Output the (X, Y) coordinate of the center of the cell containing the given text.  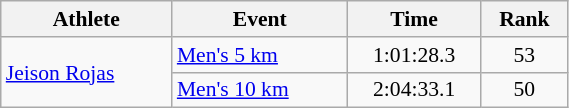
Event (260, 19)
53 (524, 55)
Rank (524, 19)
Men's 10 km (260, 90)
Men's 5 km (260, 55)
Athlete (86, 19)
Time (414, 19)
Jeison Rojas (86, 72)
2:04:33.1 (414, 90)
50 (524, 90)
1:01:28.3 (414, 55)
